Determine the [X, Y] coordinate at the center of the cell enclosing the given text.  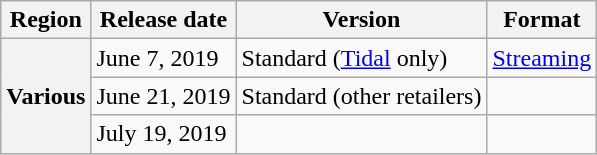
June 21, 2019 [164, 96]
Release date [164, 20]
Region [46, 20]
Streaming [542, 58]
July 19, 2019 [164, 134]
Various [46, 96]
June 7, 2019 [164, 58]
Standard (other retailers) [362, 96]
Standard (Tidal only) [362, 58]
Version [362, 20]
Format [542, 20]
